For the text-containing cell, return its midpoint in (X, Y) coordinate format. 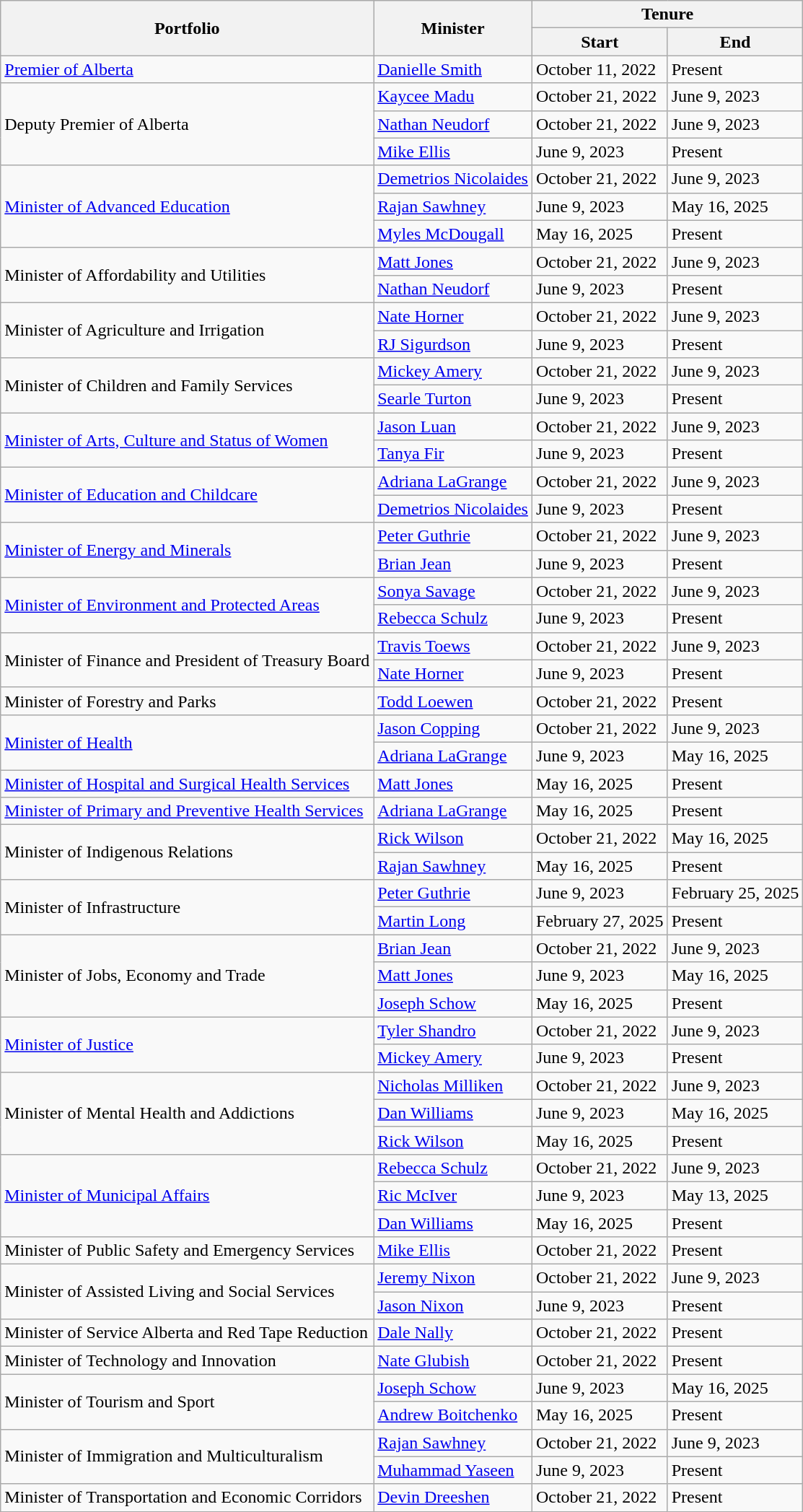
Minister of Public Safety and Emergency Services (188, 1251)
Minister of Municipal Affairs (188, 1195)
Devin Dreeshen (453, 1498)
Minister of Indigenous Relations (188, 852)
Minister of Forestry and Parks (188, 701)
Minister of Children and Family Services (188, 385)
February 25, 2025 (735, 893)
February 27, 2025 (600, 921)
Portfolio (188, 28)
Minister of Education and Childcare (188, 495)
Tenure (667, 14)
Muhammad Yaseen (453, 1470)
Todd Loewen (453, 701)
Minister of Mental Health and Addictions (188, 1113)
Minister of Justice (188, 1044)
Tyler Shandro (453, 1031)
Start (600, 42)
Minister of Affordability and Utilities (188, 275)
October 11, 2022 (600, 69)
Minister (453, 28)
Minister of Arts, Culture and Status of Women (188, 440)
Minister of Environment and Protected Areas (188, 605)
Nate Glubish (453, 1360)
Minister of Immigration and Multiculturalism (188, 1456)
Minister of Health (188, 742)
Minister of Hospital and Surgical Health Services (188, 783)
Minister of Jobs, Economy and Trade (188, 976)
Martin Long (453, 921)
Minister of Infrastructure (188, 907)
Minister of Transportation and Economic Corridors (188, 1498)
Minister of Energy and Minerals (188, 550)
Minister of Assisted Living and Social Services (188, 1292)
Minister of Service Alberta and Red Tape Reduction (188, 1333)
Dale Nally (453, 1333)
Jeremy Nixon (453, 1278)
Minister of Primary and Preventive Health Services (188, 811)
Minister of Agriculture and Irrigation (188, 330)
Nicholas Milliken (453, 1085)
May 13, 2025 (735, 1195)
Ric McIver (453, 1195)
Tanya Fir (453, 454)
Sonya Savage (453, 591)
Jason Luan (453, 427)
Minister of Finance and President of Treasury Board (188, 660)
Premier of Alberta (188, 69)
Kaycee Madu (453, 97)
Jason Copping (453, 728)
Danielle Smith (453, 69)
Minister of Technology and Innovation (188, 1360)
Andrew Boitchenko (453, 1415)
End (735, 42)
RJ Sigurdson (453, 344)
Jason Nixon (453, 1306)
Minister of Tourism and Sport (188, 1402)
Minister of Advanced Education (188, 206)
Searle Turton (453, 399)
Deputy Premier of Alberta (188, 124)
Myles McDougall (453, 234)
Travis Toews (453, 646)
